Locate the cell with the specified text and output its (X, Y) center coordinate. 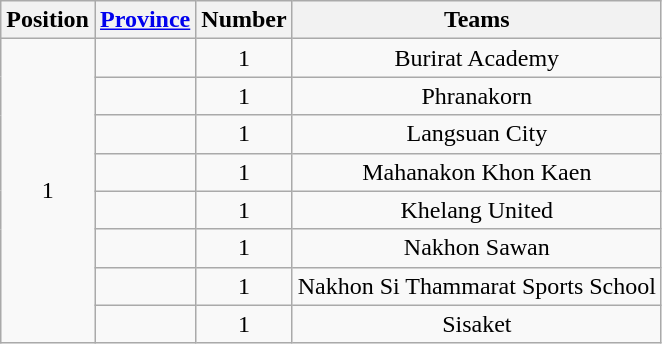
Number (244, 20)
Khelang United (476, 210)
Nakhon Si Thammarat Sports School (476, 286)
Mahanakon Khon Kaen (476, 172)
Province (144, 20)
Position (48, 20)
Teams (476, 20)
Nakhon Sawan (476, 248)
Burirat Academy (476, 58)
Langsuan City (476, 134)
Sisaket (476, 324)
Phranakorn (476, 96)
